Detect which cell encompasses the target text, then output its [X, Y] center coordinate. 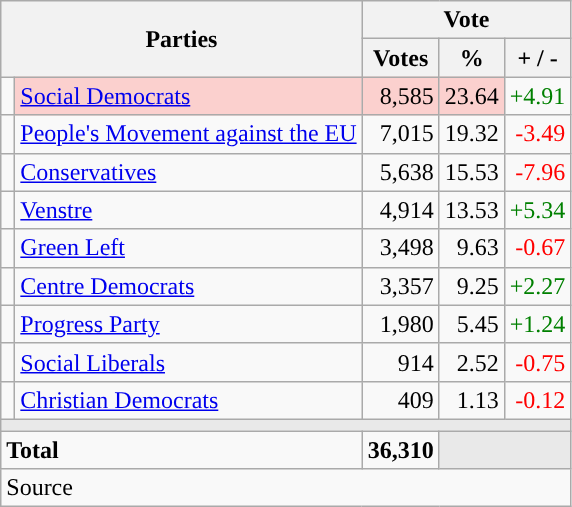
3,357 [400, 286]
Conservatives [188, 172]
People's Movement against the EU [188, 134]
Votes [400, 58]
2.52 [472, 362]
1.13 [472, 400]
+1.24 [538, 324]
3,498 [400, 248]
914 [400, 362]
Centre Democrats [188, 286]
15.53 [472, 172]
-0.12 [538, 400]
Venstre [188, 210]
-0.75 [538, 362]
1,980 [400, 324]
9.63 [472, 248]
Vote [466, 20]
5.45 [472, 324]
+2.27 [538, 286]
23.64 [472, 96]
36,310 [400, 449]
Social Democrats [188, 96]
Social Liberals [188, 362]
7,015 [400, 134]
Christian Democrats [188, 400]
13.53 [472, 210]
Total [182, 449]
4,914 [400, 210]
-0.67 [538, 248]
5,638 [400, 172]
9.25 [472, 286]
Source [286, 488]
Parties [182, 39]
+5.34 [538, 210]
% [472, 58]
+4.91 [538, 96]
409 [400, 400]
8,585 [400, 96]
-7.96 [538, 172]
+ / - [538, 58]
Progress Party [188, 324]
19.32 [472, 134]
-3.49 [538, 134]
Green Left [188, 248]
